Determine the [X, Y] coordinate at the center of the cell enclosing the given text.  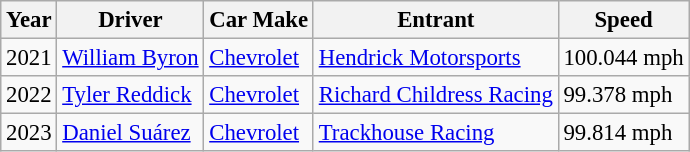
2023 [29, 133]
Driver [130, 20]
Speed [624, 20]
William Byron [130, 58]
Year [29, 20]
100.044 mph [624, 58]
99.814 mph [624, 133]
2021 [29, 58]
Entrant [436, 20]
Car Make [259, 20]
Trackhouse Racing [436, 133]
Hendrick Motorsports [436, 58]
2022 [29, 95]
Richard Childress Racing [436, 95]
99.378 mph [624, 95]
Tyler Reddick [130, 95]
Daniel Suárez [130, 133]
